Pinpoint the cell where the given text exists, returning its [x, y] midpoint coordinate. 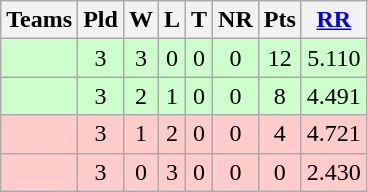
2.430 [334, 172]
8 [280, 96]
4.491 [334, 96]
L [172, 20]
NR [236, 20]
Teams [40, 20]
Pld [101, 20]
12 [280, 58]
Pts [280, 20]
T [198, 20]
RR [334, 20]
4.721 [334, 134]
W [140, 20]
5.110 [334, 58]
4 [280, 134]
